Capture the cell that displays the provided text and extract its [X, Y] central coordinate. 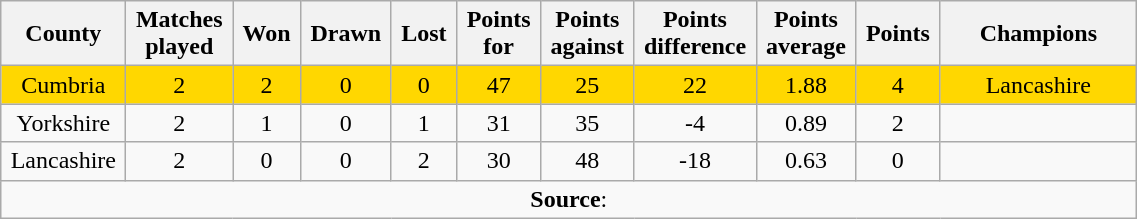
Points for [499, 34]
31 [499, 123]
Matches played [180, 34]
30 [499, 161]
County [64, 34]
Drawn [346, 34]
Champions [1038, 34]
1.88 [806, 85]
-18 [695, 161]
Points average [806, 34]
47 [499, 85]
48 [588, 161]
4 [898, 85]
Cumbria [64, 85]
22 [695, 85]
Won [267, 34]
Lost [424, 34]
25 [588, 85]
Points against [588, 34]
0.89 [806, 123]
35 [588, 123]
Yorkshire [64, 123]
Points difference [695, 34]
0.63 [806, 161]
Source: [569, 199]
-4 [695, 123]
Points [898, 34]
